For the text-containing cell, return its midpoint in (X, Y) coordinate format. 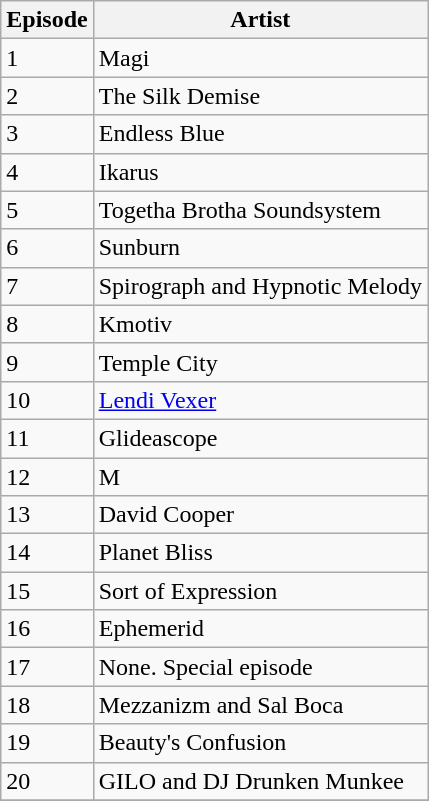
10 (47, 400)
Episode (47, 20)
Kmotiv (260, 324)
9 (47, 362)
M (260, 477)
Sunburn (260, 248)
6 (47, 248)
2 (47, 96)
7 (47, 286)
Planet Bliss (260, 553)
Togetha Brotha Soundsystem (260, 210)
Ikarus (260, 172)
17 (47, 667)
Spirograph and Hypnotic Melody (260, 286)
13 (47, 515)
19 (47, 743)
Lendi Vexer (260, 400)
12 (47, 477)
5 (47, 210)
Ephemerid (260, 629)
Sort of Expression (260, 591)
15 (47, 591)
Mezzanizm and Sal Boca (260, 705)
Magi (260, 58)
4 (47, 172)
3 (47, 134)
18 (47, 705)
GILO and DJ Drunken Munkee (260, 781)
Temple City (260, 362)
Artist (260, 20)
11 (47, 438)
Glideascope (260, 438)
20 (47, 781)
Endless Blue (260, 134)
14 (47, 553)
David Cooper (260, 515)
1 (47, 58)
16 (47, 629)
8 (47, 324)
None. Special episode (260, 667)
The Silk Demise (260, 96)
Beauty's Confusion (260, 743)
